From the cell containing the given text, extract its center point as (X, Y) coordinate. 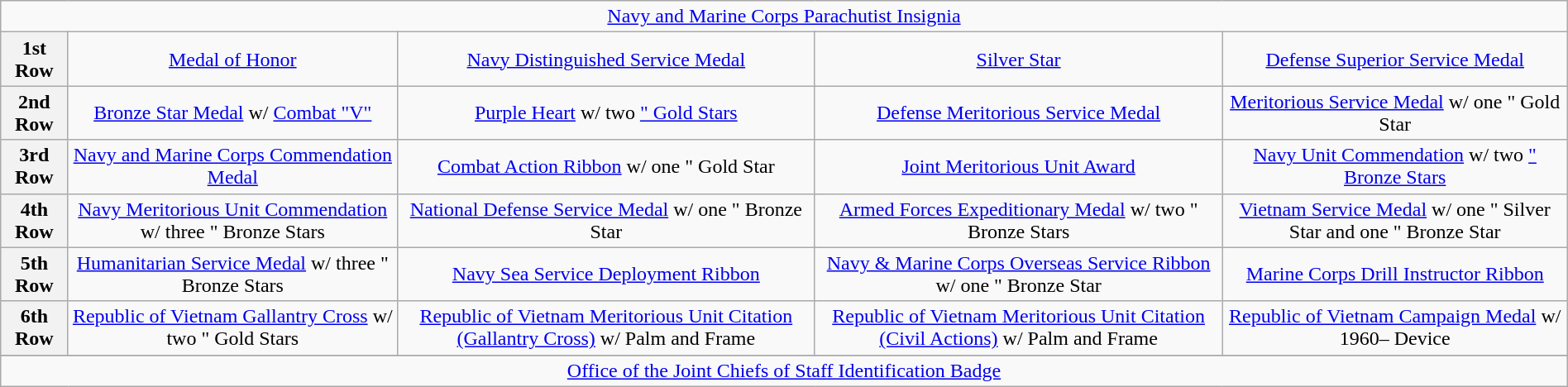
Humanitarian Service Medal w/ three " Bronze Stars (233, 275)
Navy Distinguished Service Medal (606, 60)
Purple Heart w/ two " Gold Stars (606, 112)
2nd Row (35, 112)
Joint Meritorious Unit Award (1019, 167)
Navy & Marine Corps Overseas Service Ribbon w/ one " Bronze Star (1019, 275)
Navy Meritorious Unit Commendation w/ three " Bronze Stars (233, 220)
Republic of Vietnam Meritorious Unit Citation (Civil Actions) w/ Palm and Frame (1019, 327)
Meritorious Service Medal w/ one " Gold Star (1394, 112)
Marine Corps Drill Instructor Ribbon (1394, 275)
Medal of Honor (233, 60)
Office of the Joint Chiefs of Staff Identification Badge (784, 370)
6th Row (35, 327)
Bronze Star Medal w/ Combat "V" (233, 112)
Defense Superior Service Medal (1394, 60)
Navy Unit Commendation w/ two " Bronze Stars (1394, 167)
Vietnam Service Medal w/ one " Silver Star and one " Bronze Star (1394, 220)
Silver Star (1019, 60)
Navy and Marine Corps Commendation Medal (233, 167)
National Defense Service Medal w/ one " Bronze Star (606, 220)
Defense Meritorious Service Medal (1019, 112)
Republic of Vietnam Gallantry Cross w/ two " Gold Stars (233, 327)
Republic of Vietnam Campaign Medal w/ 1960– Device (1394, 327)
Armed Forces Expeditionary Medal w/ two " Bronze Stars (1019, 220)
Navy and Marine Corps Parachutist Insignia (784, 17)
Republic of Vietnam Meritorious Unit Citation (Gallantry Cross) w/ Palm and Frame (606, 327)
4th Row (35, 220)
3rd Row (35, 167)
1st Row (35, 60)
5th Row (35, 275)
Combat Action Ribbon w/ one " Gold Star (606, 167)
Navy Sea Service Deployment Ribbon (606, 275)
